Provide the [X, Y] coordinate of the cell's center where the given text is located.  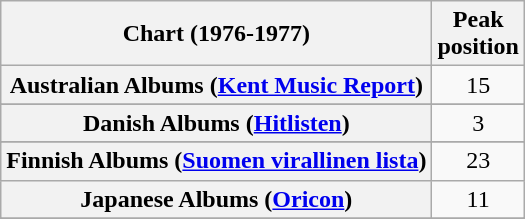
11 [478, 199]
Danish Albums (Hitlisten) [216, 123]
3 [478, 123]
Japanese Albums (Oricon) [216, 199]
Finnish Albums (Suomen virallinen lista) [216, 161]
Peakposition [478, 34]
23 [478, 161]
15 [478, 85]
Chart (1976-1977) [216, 34]
Australian Albums (Kent Music Report) [216, 85]
